Search for the cell housing the specified text and yield its (x, y) center coordinate. 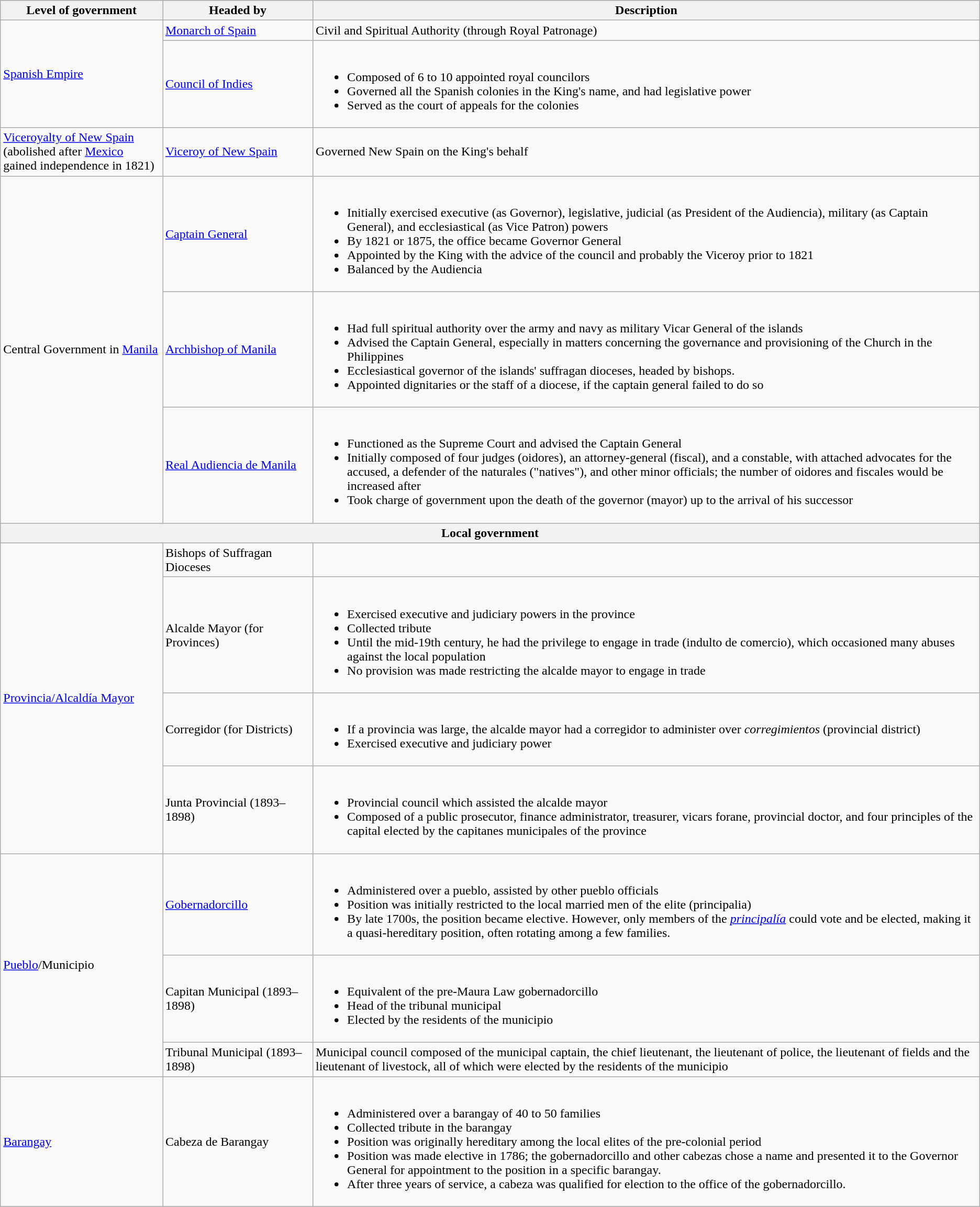
Real Audiencia de Manila (238, 465)
Spanish Empire (82, 74)
Civil and Spiritual Authority (through Royal Patronage) (647, 30)
Tribunal Municipal (1893–1898) (238, 1059)
Junta Provincial (1893–1898) (238, 809)
Council of Indies (238, 84)
Pueblo/Municipio (82, 965)
Corregidor (for Districts) (238, 729)
Alcalde Mayor (for Provinces) (238, 634)
Bishops of Suffragan Dioceses (238, 560)
Equivalent of the pre-Maura Law gobernadorcilloHead of the tribunal municipalElected by the residents of the municipio (647, 999)
Monarch of Spain (238, 30)
Level of government (82, 10)
Description (647, 10)
Provincia/Alcaldía Mayor (82, 698)
Viceroyalty of New Spain (abolished after Mexico gained independence in 1821) (82, 152)
Capitan Municipal (1893–1898) (238, 999)
Viceroy of New Spain (238, 152)
Central Government in Manila (82, 350)
Barangay (82, 1142)
Captain General (238, 233)
Cabeza de Barangay (238, 1142)
Gobernadorcillo (238, 904)
Governed New Spain on the King's behalf (647, 152)
Local government (490, 533)
Archbishop of Manila (238, 350)
Headed by (238, 10)
